Return [x, y] of the center of cell containing provided text 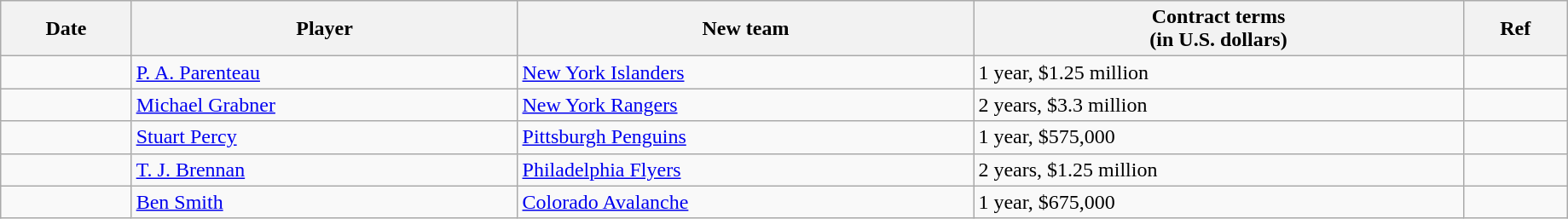
Colorado Avalanche [745, 202]
Ref [1515, 29]
P. A. Parenteau [324, 72]
2 years, $1.25 million [1218, 170]
Ben Smith [324, 202]
2 years, $3.3 million [1218, 105]
1 year, $675,000 [1218, 202]
Michael Grabner [324, 105]
Date [67, 29]
Contract terms(in U.S. dollars) [1218, 29]
New York Rangers [745, 105]
Stuart Percy [324, 137]
T. J. Brennan [324, 170]
New team [745, 29]
Player [324, 29]
1 year, $575,000 [1218, 137]
Philadelphia Flyers [745, 170]
1 year, $1.25 million [1218, 72]
Pittsburgh Penguins [745, 137]
New York Islanders [745, 72]
